Detect which cell encompasses the target text, then output its (X, Y) center coordinate. 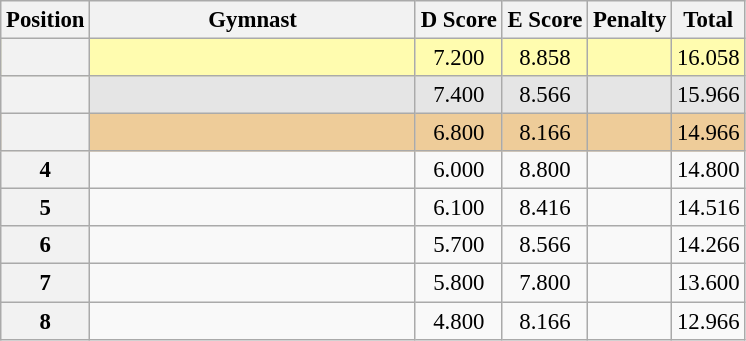
8 (46, 321)
Position (46, 20)
Penalty (630, 20)
15.966 (708, 95)
14.516 (708, 208)
4.800 (458, 321)
12.966 (708, 321)
6.000 (458, 170)
13.600 (708, 283)
14.800 (708, 170)
8.858 (544, 58)
14.966 (708, 133)
7 (46, 283)
D Score (458, 20)
Gymnast (253, 20)
14.266 (708, 245)
6 (46, 245)
7.400 (458, 95)
16.058 (708, 58)
6.100 (458, 208)
8.800 (544, 170)
4 (46, 170)
5.800 (458, 283)
E Score (544, 20)
Total (708, 20)
5 (46, 208)
5.700 (458, 245)
7.200 (458, 58)
7.800 (544, 283)
8.416 (544, 208)
6.800 (458, 133)
